Return the [X, Y] coordinate for the center point of the cell that contains the specified text.  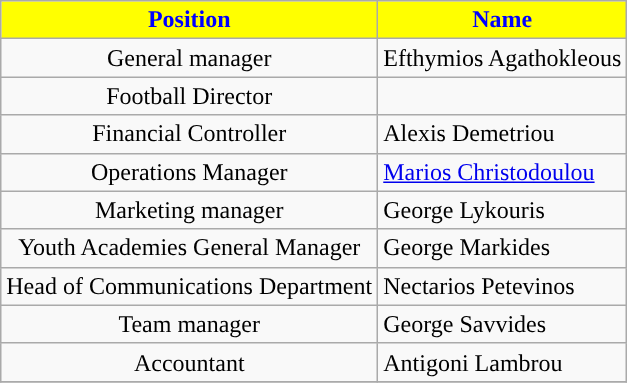
George Lykouris [502, 210]
George Markides [502, 248]
Youth Academies General Manager [190, 248]
George Savvides [502, 324]
Name [502, 20]
Accountant [190, 362]
Efthymios Agathokleous [502, 58]
Antigoni Lambrou [502, 362]
Marketing manager [190, 210]
Head of Communications Department [190, 286]
Football Director [190, 96]
Position [190, 20]
Team manager [190, 324]
Marios Christodoulou [502, 172]
Operations Manager [190, 172]
Financial Controller [190, 134]
Alexis Demetriou [502, 134]
Nectarios Petevinos [502, 286]
General manager [190, 58]
